From the cell containing the given text, extract its center point as [X, Y] coordinate. 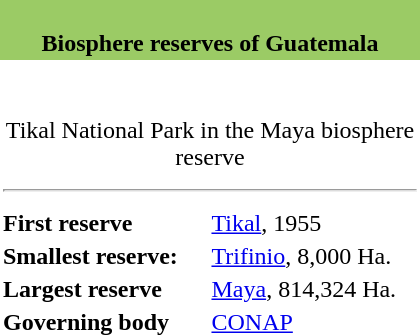
Smallest reserve: [104, 256]
Trifinio, 8,000 Ha. [314, 256]
Biosphere reserves of Guatemala [210, 30]
Tikal, 1955 [314, 224]
Largest reserve [104, 290]
Maya, 814,324 Ha. [314, 290]
Tikal National Park in the Maya biosphere reserve [210, 117]
First reserve [104, 224]
